For the text-containing cell, return its midpoint in (x, y) coordinate format. 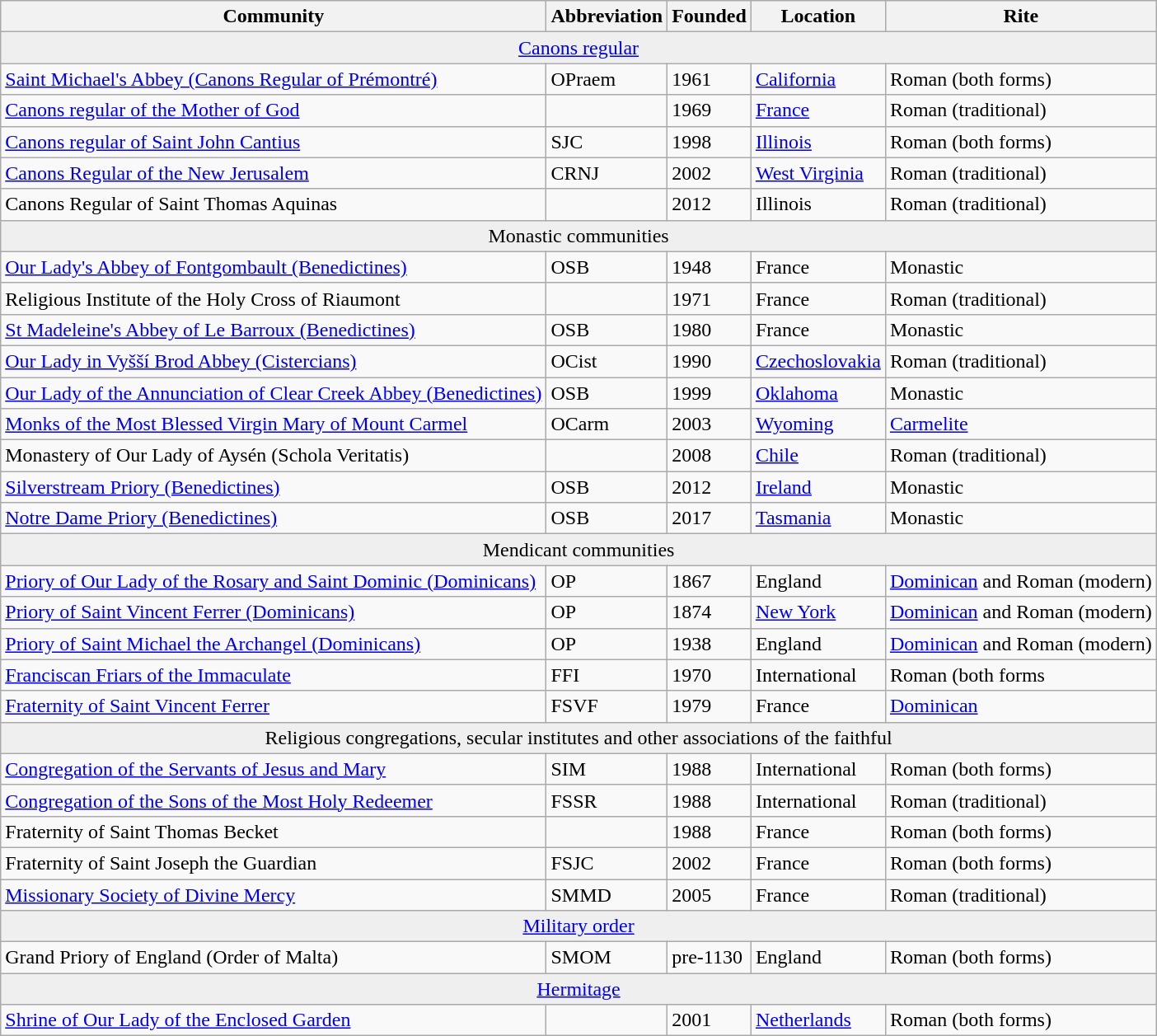
Priory of Our Lady of the Rosary and Saint Dominic (Dominicans) (274, 581)
Religious Institute of the Holy Cross of Riaumont (274, 298)
2008 (710, 456)
2005 (710, 894)
Ireland (817, 487)
CRNJ (607, 173)
Our Lady's Abbey of Fontgombault (Benedictines) (274, 267)
Saint Michael's Abbey (Canons Regular of Prémontré) (274, 79)
FSJC (607, 863)
pre-1130 (710, 958)
OCarm (607, 424)
Fraternity of Saint Vincent Ferrer (274, 706)
Missionary Society of Divine Mercy (274, 894)
Rite (1020, 16)
Military order (578, 926)
1970 (710, 675)
1874 (710, 612)
Grand Priory of England (Order of Malta) (274, 958)
California (817, 79)
West Virginia (817, 173)
Dominican (1020, 706)
Religious congregations, secular institutes and other associations of the faithful (578, 738)
OPraem (607, 79)
Franciscan Friars of the Immaculate (274, 675)
St Madeleine's Abbey of Le Barroux (Benedictines) (274, 330)
FSVF (607, 706)
Canons Regular of Saint Thomas Aquinas (274, 204)
1867 (710, 581)
Monastery of Our Lady of Aysén (Schola Veritatis) (274, 456)
Monks of the Most Blessed Virgin Mary of Mount Carmel (274, 424)
1980 (710, 330)
Community (274, 16)
Carmelite (1020, 424)
SJC (607, 142)
Silverstream Priory (Benedictines) (274, 487)
Fraternity of Saint Thomas Becket (274, 832)
SMMD (607, 894)
Roman (both forms (1020, 675)
Our Lady in Vyšší Brod Abbey (Cistercians) (274, 361)
1969 (710, 110)
1948 (710, 267)
Canons regular of Saint John Cantius (274, 142)
Canons Regular of the New Jerusalem (274, 173)
OCist (607, 361)
SIM (607, 769)
Founded (710, 16)
1971 (710, 298)
1999 (710, 393)
Wyoming (817, 424)
1938 (710, 644)
Notre Dame Priory (Benedictines) (274, 518)
1961 (710, 79)
Chile (817, 456)
2017 (710, 518)
Oklahoma (817, 393)
Netherlands (817, 1020)
Abbreviation (607, 16)
SMOM (607, 958)
2003 (710, 424)
Fraternity of Saint Joseph the Guardian (274, 863)
Priory of Saint Michael the Archangel (Dominicans) (274, 644)
Canons regular of the Mother of God (274, 110)
Canons regular (578, 48)
Our Lady of the Annunciation of Clear Creek Abbey (Benedictines) (274, 393)
1998 (710, 142)
New York (817, 612)
Shrine of Our Lady of the Enclosed Garden (274, 1020)
FSSR (607, 800)
Location (817, 16)
FFI (607, 675)
1979 (710, 706)
Czechoslovakia (817, 361)
Congregation of the Sons of the Most Holy Redeemer (274, 800)
2001 (710, 1020)
Tasmania (817, 518)
Congregation of the Servants of Jesus and Mary (274, 769)
Monastic communities (578, 236)
Mendicant communities (578, 550)
Hermitage (578, 989)
Priory of Saint Vincent Ferrer (Dominicans) (274, 612)
1990 (710, 361)
